Scan for the cell matching the given text and deliver its (X, Y) coordinate at center. 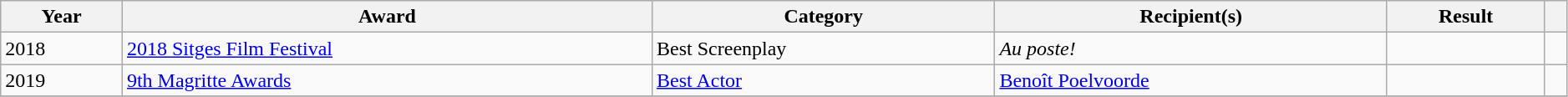
2018 (62, 48)
Best Actor (824, 80)
Au poste! (1191, 48)
Result (1465, 17)
Award (387, 17)
Year (62, 17)
Best Screenplay (824, 48)
2019 (62, 80)
Recipient(s) (1191, 17)
Benoît Poelvoorde (1191, 80)
9th Magritte Awards (387, 80)
2018 Sitges Film Festival (387, 48)
Category (824, 17)
